From the cell containing the given text, extract its center point as [X, Y] coordinate. 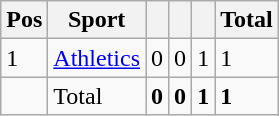
Pos [24, 20]
Athletics [97, 58]
Sport [97, 20]
